Output the (x, y) coordinate of the center of the cell containing the given text.  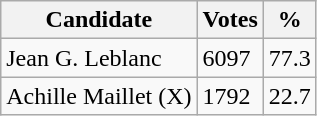
Achille Maillet (X) (99, 96)
6097 (230, 58)
Jean G. Leblanc (99, 58)
1792 (230, 96)
Candidate (99, 20)
% (290, 20)
22.7 (290, 96)
Votes (230, 20)
77.3 (290, 58)
